Return the [x, y] coordinate for the center point of the cell that contains the specified text.  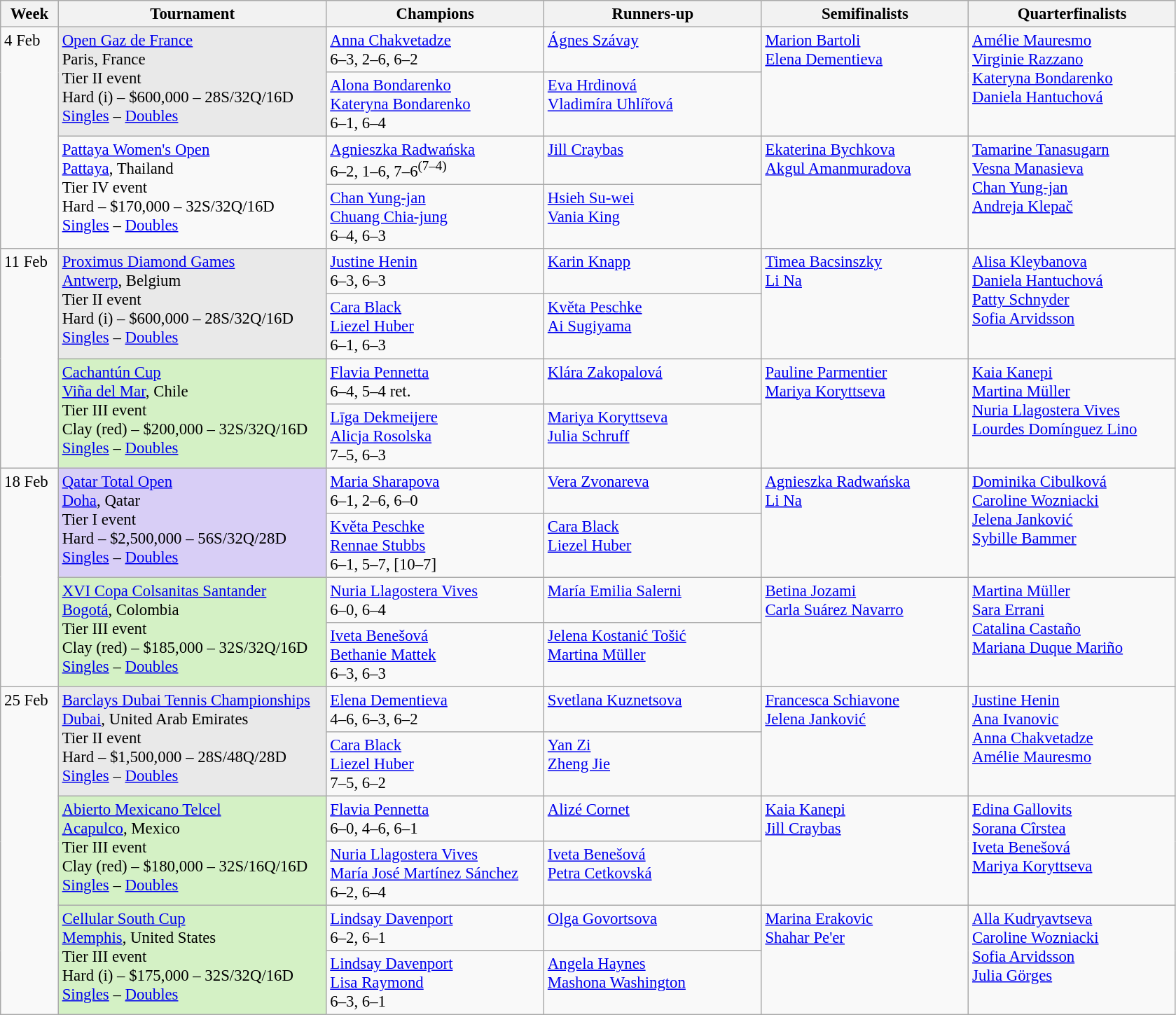
Timea Bacsinszky Li Na [865, 304]
Pattaya Women's Open Pattaya, Thailand Tier IV eventHard – $170,000 – 32S/32Q/16DSingles – Doubles [192, 193]
XVI Copa Colsanitas Santander Bogotá, Colombia Tier III eventClay (red) – $185,000 – 32S/32Q/16DSingles – Doubles [192, 632]
Barclays Dubai Tennis Championships Dubai, United Arab Emirates Tier II eventHard – $1,500,000 – 28S/48Q/28DSingles – Doubles [192, 741]
Betina Jozami Carla Suárez Navarro [865, 632]
Anna Chakvetadze 6–3, 2–6, 6–2 [436, 50]
Martina Müller Sara Errani Catalina Castaño Mariana Duque Mariño [1072, 632]
Mariya Koryttseva Julia Schruff [653, 436]
Iveta Benešová Bethanie Mattek6–3, 6–3 [436, 655]
Cara Black Liezel Huber7–5, 6–2 [436, 764]
Lindsay Davenport Lisa Raymond 6–3, 6–1 [436, 983]
Alla Kudryavtseva Caroline Wozniacki Sofia Arvidsson Julia Görges [1072, 960]
Francesca Schiavone Jelena Janković [865, 741]
Nuria Llagostera Vives María José Martínez Sánchez 6–2, 6–4 [436, 874]
Pauline Parmentier Mariya Koryttseva [865, 413]
Karin Knapp [653, 272]
Līga Dekmeijere Alicja Rosolska7–5, 6–3 [436, 436]
Ágnes Szávay [653, 50]
Yan Zi Zheng Jie [653, 764]
Abierto Mexicano Telcel Acapulco, Mexico Tier III eventClay (red) – $180,000 – 32S/16Q/16DSingles – Doubles [192, 850]
Chan Yung-jan Chuang Chia-jung 6–4, 6–3 [436, 217]
Cellular South Cup Memphis, United StatesTier III eventHard (i) – $175,000 – 32S/32Q/16DSingles – Doubles [192, 960]
Elena Dementieva4–6, 6–3, 6–2 [436, 709]
Alisa Kleybanova Daniela Hantuchová Patty Schnyder Sofia Arvidsson [1072, 304]
Vera Zvonareva [653, 490]
Jelena Kostanić Tošić Martina Müller [653, 655]
Edina Gallovits Sorana Cîrstea Iveta Benešová Mariya Koryttseva [1072, 850]
18 Feb [29, 577]
Flavia Pennetta6–0, 4–6, 6–1 [436, 818]
Kaia Kanepi Jill Craybas [865, 850]
Quarterfinalists [1072, 14]
Tamarine Tanasugarn Vesna Manasieva Chan Yung-jan Andreja Klepač [1072, 193]
Cara Black Liezel Huber [653, 545]
Justine Henin6–3, 6–3 [436, 272]
Nuria Llagostera Vives6–0, 6–4 [436, 600]
Dominika Cibulková Caroline Wozniacki Jelena Janković Sybille Bammer [1072, 523]
Eva Hrdinová Vladimíra Uhlířová [653, 104]
Marion Bartoli Elena Dementieva [865, 82]
Svetlana Kuznetsova [653, 709]
Iveta Benešová Petra Cetkovská [653, 874]
Tournament [192, 14]
Agnieszka Radwańska6–2, 1–6, 7–6(7–4) [436, 161]
Flavia Pennetta6–4, 5–4 ret. [436, 381]
Agnieszka Radwańska Li Na [865, 523]
Květa Peschke Ai Sugiyama [653, 326]
Květa Peschke Rennae Stubbs 6–1, 5–7, [10–7] [436, 545]
Champions [436, 14]
María Emilia Salerni [653, 600]
Runners-up [653, 14]
Lindsay Davenport 6–2, 6–1 [436, 929]
Hsieh Su-wei Vania King [653, 217]
Proximus Diamond Games Antwerp, Belgium Tier II eventHard (i) – $600,000 – 28S/32Q/16DSingles – Doubles [192, 304]
11 Feb [29, 359]
Olga Govortsova [653, 929]
Jill Craybas [653, 161]
Kaia Kanepi Martina Müller Nuria Llagostera Vives Lourdes Domínguez Lino [1072, 413]
Ekaterina Bychkova Akgul Amanmuradova [865, 193]
Klára Zakopalová [653, 381]
Semifinalists [865, 14]
Justine Henin Ana Ivanovic Anna Chakvetadze Amélie Mauresmo [1072, 741]
Week [29, 14]
Maria Sharapova6–1, 2–6, 6–0 [436, 490]
Alona Bondarenko Kateryna Bondarenko 6–1, 6–4 [436, 104]
Open Gaz de France Paris, France Tier II eventHard (i) – $600,000 – 28S/32Q/16DSingles – Doubles [192, 82]
Cachantún Cup Viña del Mar, Chile Tier III eventClay (red) – $200,000 – 32S/32Q/16DSingles – Doubles [192, 413]
Cara Black Liezel Huber 6–1, 6–3 [436, 326]
Amélie Mauresmo Virginie Razzano Kateryna Bondarenko Daniela Hantuchová [1072, 82]
Alizé Cornet [653, 818]
4 Feb [29, 139]
Marina Erakovic Shahar Pe'er [865, 960]
Angela Haynes Mashona Washington [653, 983]
25 Feb [29, 850]
Qatar Total Open Doha, Qatar Tier I eventHard – $2,500,000 – 56S/32Q/28DSingles – Doubles [192, 523]
